Return the (x, y) coordinate for the center point of the cell that contains the specified text.  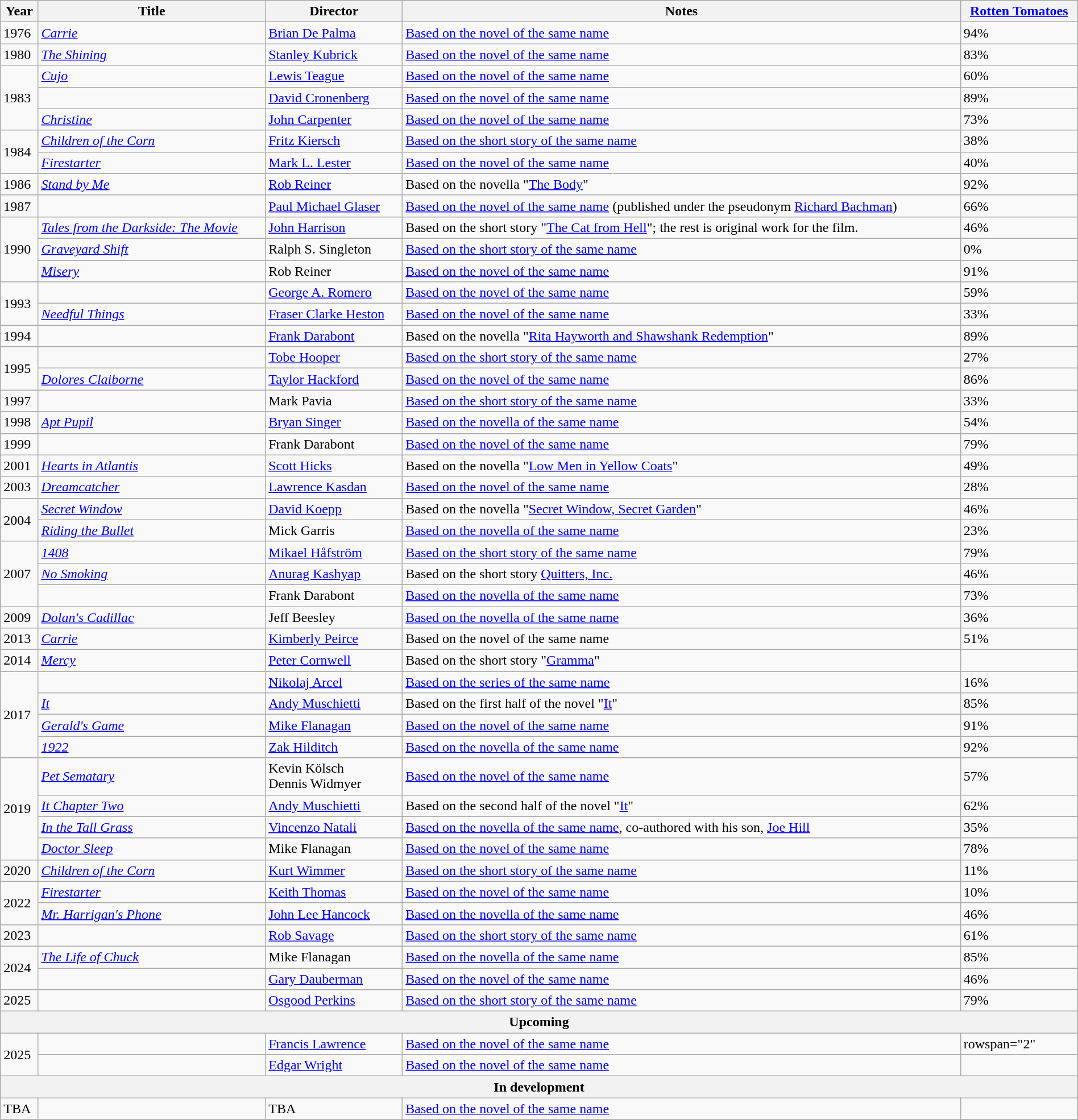
28% (1019, 487)
86% (1019, 379)
Gerald's Game (152, 725)
2023 (19, 935)
Ralph S. Singleton (334, 249)
Mark Pavia (334, 401)
Title (152, 11)
Kevin KölschDennis Widmyer (334, 777)
94% (1019, 33)
Peter Cornwell (334, 661)
Apt Pupil (152, 422)
Pet Sematary (152, 777)
2004 (19, 520)
Mark L. Lester (334, 163)
Gary Dauberman (334, 978)
1994 (19, 336)
Brian De Palma (334, 33)
2013 (19, 639)
1984 (19, 152)
Edgar Wright (334, 1065)
Based on the first half of the novel "It" (681, 704)
Based on the novella "Low Men in Yellow Coats" (681, 466)
Lewis Teague (334, 76)
60% (1019, 76)
Riding the Bullet (152, 530)
The Life of Chuck (152, 957)
Taylor Hackford (334, 379)
2007 (19, 574)
It (152, 704)
0% (1019, 249)
1986 (19, 184)
1976 (19, 33)
2003 (19, 487)
23% (1019, 530)
Dreamcatcher (152, 487)
1998 (19, 422)
Rotten Tomatoes (1019, 11)
66% (1019, 206)
Secret Window (152, 509)
Kimberly Peirce (334, 639)
Dolan's Cadillac (152, 617)
Year (19, 11)
David Cronenberg (334, 98)
1995 (19, 368)
2014 (19, 661)
Mercy (152, 661)
Doctor Sleep (152, 849)
1987 (19, 206)
Stanley Kubrick (334, 55)
Based on the novel of the same name (published under the pseudonym Richard Bachman) (681, 206)
Stand by Me (152, 184)
1922 (152, 747)
Fritz Kiersch (334, 141)
Rob Savage (334, 935)
Lawrence Kasdan (334, 487)
Anurag Kashyap (334, 574)
No Smoking (152, 574)
51% (1019, 639)
Bryan Singer (334, 422)
Graveyard Shift (152, 249)
It Chapter Two (152, 806)
83% (1019, 55)
62% (1019, 806)
2017 (19, 715)
1983 (19, 98)
Kurt Wimmer (334, 870)
Osgood Perkins (334, 1001)
61% (1019, 935)
1997 (19, 401)
16% (1019, 682)
38% (1019, 141)
1990 (19, 249)
1993 (19, 304)
Cujo (152, 76)
Mick Garris (334, 530)
Jeff Beesley (334, 617)
Director (334, 11)
49% (1019, 466)
Keith Thomas (334, 892)
59% (1019, 293)
27% (1019, 358)
2009 (19, 617)
35% (1019, 827)
36% (1019, 617)
Based on the novella "Rita Hayworth and Shawshank Redemption" (681, 336)
Tobe Hooper (334, 358)
Francis Lawrence (334, 1044)
10% (1019, 892)
2001 (19, 466)
The Shining (152, 55)
Scott Hicks (334, 466)
John Lee Hancock (334, 914)
Based on the second half of the novel "It" (681, 806)
2024 (19, 968)
Paul Michael Glaser (334, 206)
2020 (19, 870)
Christine (152, 119)
1408 (152, 552)
Based on the novella "The Body" (681, 184)
78% (1019, 849)
Mikael Håfström (334, 552)
1999 (19, 444)
2022 (19, 903)
2019 (19, 808)
40% (1019, 163)
Vincenzo Natali (334, 827)
In the Tall Grass (152, 827)
John Harrison (334, 227)
Tales from the Darkside: The Movie (152, 227)
Based on the novella "Secret Window, Secret Garden" (681, 509)
Fraser Clarke Heston (334, 314)
57% (1019, 777)
54% (1019, 422)
In development (539, 1087)
John Carpenter (334, 119)
Upcoming (539, 1022)
Based on the series of the same name (681, 682)
Notes (681, 11)
Needful Things (152, 314)
Based on the short story Quitters, Inc. (681, 574)
Zak Hilditch (334, 747)
Based on the novella of the same name, co-authored with his son, Joe Hill (681, 827)
1980 (19, 55)
rowspan="2" (1019, 1044)
George A. Romero (334, 293)
11% (1019, 870)
David Koepp (334, 509)
Nikolaj Arcel (334, 682)
Hearts in Atlantis (152, 466)
Misery (152, 271)
Based on the short story "The Cat from Hell"; the rest is original work for the film. (681, 227)
Based on the short story "Gramma" (681, 661)
Dolores Claiborne (152, 379)
Mr. Harrigan's Phone (152, 914)
